Identify which cell holds the provided text, then report its [X, Y] central coordinate. 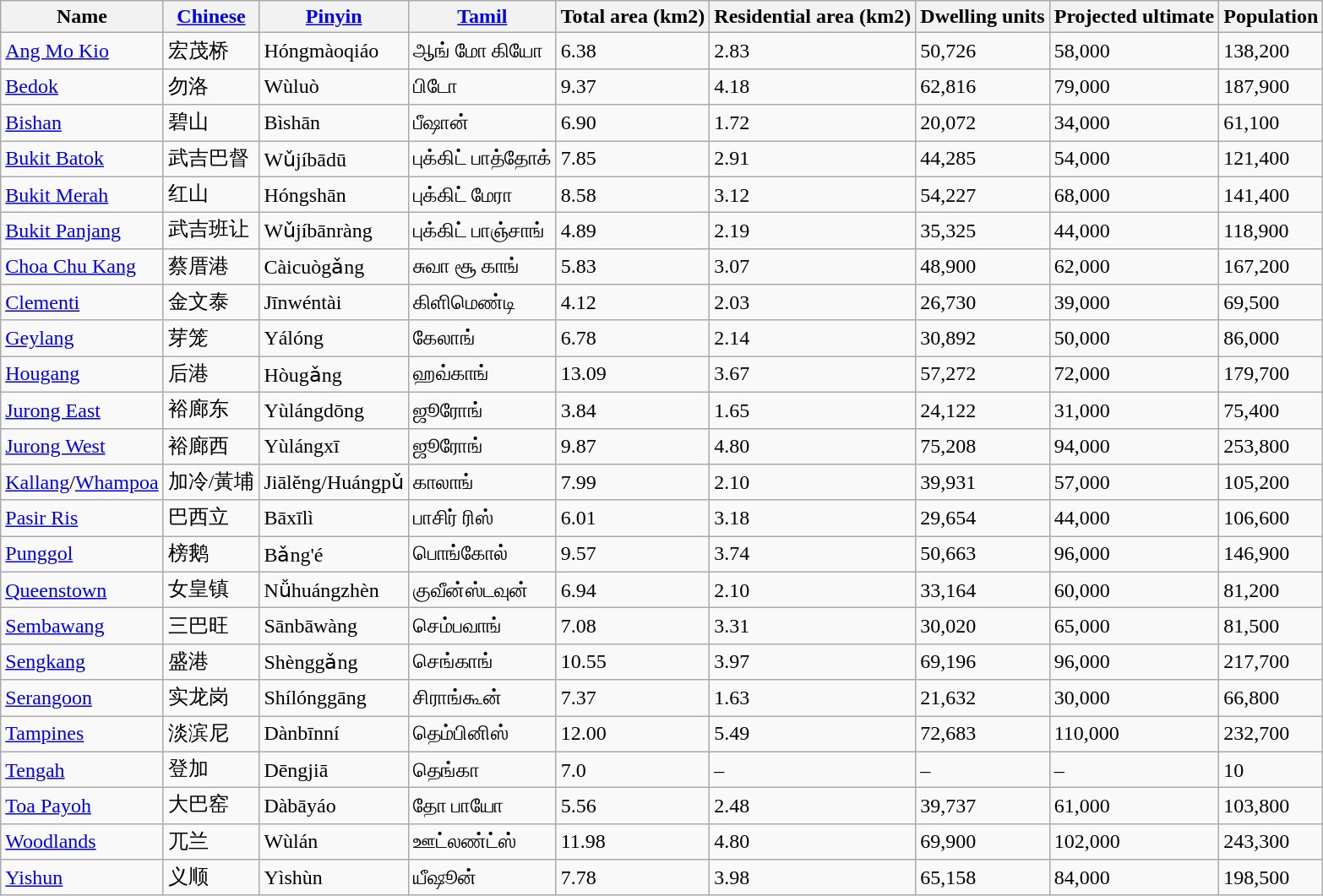
武吉班让 [211, 231]
Yishun [82, 878]
81,500 [1271, 627]
10.55 [633, 662]
110,000 [1134, 735]
2.03 [813, 302]
Punggol [82, 554]
勿洛 [211, 86]
138,200 [1271, 51]
实龙岗 [211, 698]
232,700 [1271, 735]
146,900 [1271, 554]
253,800 [1271, 446]
8.58 [633, 194]
75,400 [1271, 410]
2.19 [813, 231]
6.94 [633, 589]
செங்காங் [483, 662]
72,000 [1134, 375]
Sembawang [82, 627]
Chinese [211, 17]
94,000 [1134, 446]
9.87 [633, 446]
243,300 [1271, 841]
Hóngmàoqiáo [335, 51]
61,100 [1271, 123]
தெம்பினிஸ் [483, 735]
武吉巴督 [211, 159]
68,000 [1134, 194]
义顺 [211, 878]
7.85 [633, 159]
3.31 [813, 627]
Shènggǎng [335, 662]
பீஷான் [483, 123]
62,816 [983, 86]
裕廊西 [211, 446]
20,072 [983, 123]
加冷/黃埔 [211, 483]
4.12 [633, 302]
3.97 [813, 662]
Pinyin [335, 17]
2.48 [813, 806]
26,730 [983, 302]
காலாங் [483, 483]
29,654 [983, 519]
6.78 [633, 338]
5.56 [633, 806]
Bìshān [335, 123]
兀兰 [211, 841]
50,000 [1134, 338]
167,200 [1271, 267]
தோ பாயோ [483, 806]
7.0 [633, 770]
Hougang [82, 375]
103,800 [1271, 806]
芽笼 [211, 338]
1.72 [813, 123]
Wǔjíbānràng [335, 231]
54,227 [983, 194]
Dàbāyáo [335, 806]
50,726 [983, 51]
கிளிமெண்டி [483, 302]
9.57 [633, 554]
Woodlands [82, 841]
3.98 [813, 878]
39,000 [1134, 302]
86,000 [1271, 338]
3.67 [813, 375]
Jurong East [82, 410]
10 [1271, 770]
Wùlán [335, 841]
Bukit Merah [82, 194]
Kallang/Whampoa [82, 483]
Tamil [483, 17]
69,196 [983, 662]
1.63 [813, 698]
3.07 [813, 267]
84,000 [1134, 878]
Bedok [82, 86]
கேலாங் [483, 338]
Projected ultimate [1134, 17]
Bukit Batok [82, 159]
Jiālĕng/Huángpǔ [335, 483]
33,164 [983, 589]
30,020 [983, 627]
75,208 [983, 446]
Bishan [82, 123]
红山 [211, 194]
ஊட்லண்ட்ஸ் [483, 841]
198,500 [1271, 878]
57,000 [1134, 483]
121,400 [1271, 159]
三巴旺 [211, 627]
குவீன்ஸ்டவுன் [483, 589]
Population [1271, 17]
31,000 [1134, 410]
Yálóng [335, 338]
69,900 [983, 841]
தெங்கா [483, 770]
39,737 [983, 806]
ஆங் மோ கியோ [483, 51]
30,892 [983, 338]
Jurong West [82, 446]
13.09 [633, 375]
1.65 [813, 410]
யீஷூன் [483, 878]
Choa Chu Kang [82, 267]
4.18 [813, 86]
30,000 [1134, 698]
60,000 [1134, 589]
65,158 [983, 878]
48,900 [983, 267]
65,000 [1134, 627]
69,500 [1271, 302]
சுவா சூ காங் [483, 267]
淡滨尼 [211, 735]
Càicuògǎng [335, 267]
187,900 [1271, 86]
பிடோ [483, 86]
Yùlángdōng [335, 410]
3.12 [813, 194]
3.84 [633, 410]
金文泰 [211, 302]
Ang Mo Kio [82, 51]
7.37 [633, 698]
35,325 [983, 231]
Yùlángxī [335, 446]
Dēngjiā [335, 770]
சிராங்கூன் [483, 698]
21,632 [983, 698]
Toa Payoh [82, 806]
Bǎng'é [335, 554]
118,900 [1271, 231]
Wùluò [335, 86]
Serangoon [82, 698]
6.01 [633, 519]
செம்பவாங் [483, 627]
Hóngshān [335, 194]
Bukit Panjang [82, 231]
大巴窑 [211, 806]
女皇镇 [211, 589]
Wǔjíbādū [335, 159]
பாசிர் ரிஸ் [483, 519]
Bāxīlì [335, 519]
Tengah [82, 770]
106,600 [1271, 519]
66,800 [1271, 698]
Shílónggāng [335, 698]
50,663 [983, 554]
57,272 [983, 375]
பொங்கோல் [483, 554]
81,200 [1271, 589]
Hòugǎng [335, 375]
榜鹅 [211, 554]
44,285 [983, 159]
Nǚhuángzhèn [335, 589]
Dwelling units [983, 17]
24,122 [983, 410]
5.83 [633, 267]
盛港 [211, 662]
79,000 [1134, 86]
3.74 [813, 554]
碧山 [211, 123]
6.90 [633, 123]
11.98 [633, 841]
141,400 [1271, 194]
39,931 [983, 483]
7.08 [633, 627]
Name [82, 17]
217,700 [1271, 662]
5.49 [813, 735]
Jīnwéntài [335, 302]
54,000 [1134, 159]
巴西立 [211, 519]
Clementi [82, 302]
புக்கிட் பாஞ்சாங் [483, 231]
12.00 [633, 735]
179,700 [1271, 375]
登加 [211, 770]
7.99 [633, 483]
2.83 [813, 51]
ஹவ்காங் [483, 375]
7.78 [633, 878]
62,000 [1134, 267]
Dànbīnní [335, 735]
蔡厝港 [211, 267]
61,000 [1134, 806]
裕廊东 [211, 410]
后港 [211, 375]
6.38 [633, 51]
புக்கிட் மேரா [483, 194]
Tampines [82, 735]
4.89 [633, 231]
9.37 [633, 86]
105,200 [1271, 483]
Residential area (km2) [813, 17]
3.18 [813, 519]
72,683 [983, 735]
2.14 [813, 338]
宏茂桥 [211, 51]
102,000 [1134, 841]
Sānbāwàng [335, 627]
34,000 [1134, 123]
Total area (km2) [633, 17]
Pasir Ris [82, 519]
58,000 [1134, 51]
Yìshùn [335, 878]
Queenstown [82, 589]
2.91 [813, 159]
Sengkang [82, 662]
புக்கிட் பாத்தோக் [483, 159]
Geylang [82, 338]
